Detect which cell encompasses the target text, then output its [X, Y] center coordinate. 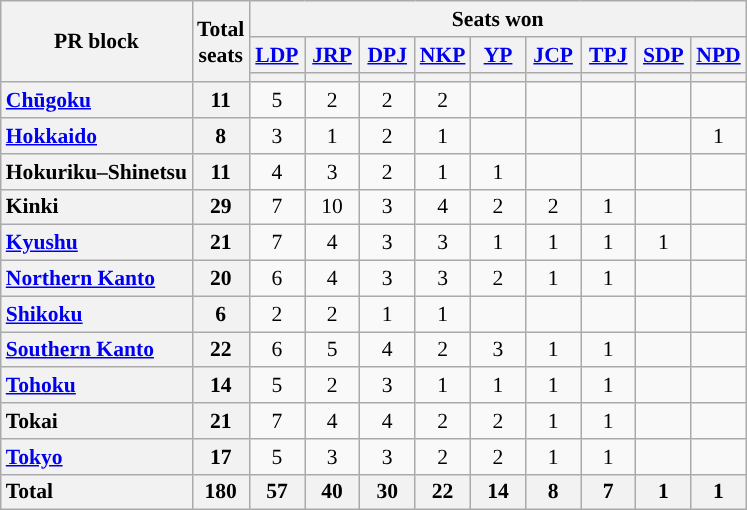
Seats won [498, 19]
Tokai [96, 421]
30 [388, 492]
Tohoku [96, 386]
Northern Kanto [96, 279]
NKP [443, 55]
57 [276, 492]
DPJ [388, 55]
LDP [276, 55]
TPJ [608, 55]
Hokuriku–Shinetsu [96, 172]
PR block [96, 42]
Total [96, 492]
NPD [718, 55]
10 [332, 207]
Southern Kanto [96, 350]
Kinki [96, 207]
Totalseats [220, 42]
JRP [332, 55]
Tokyo [96, 457]
YP [498, 55]
180 [220, 492]
17 [220, 457]
Hokkaido [96, 136]
SDP [664, 55]
JCP [554, 55]
Kyushu [96, 243]
20 [220, 279]
40 [332, 492]
Shikoku [96, 314]
29 [220, 207]
Chūgoku [96, 101]
